Locate the cell with the specified text and output its (x, y) center coordinate. 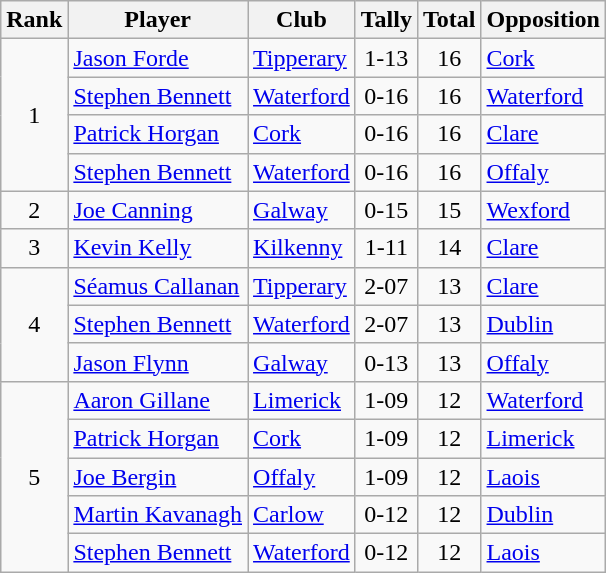
Total (449, 20)
1 (34, 115)
Club (302, 20)
1-11 (386, 248)
Rank (34, 20)
Opposition (543, 20)
5 (34, 476)
15 (449, 210)
Kilkenny (302, 248)
Wexford (543, 210)
Joe Canning (158, 210)
Martin Kavanagh (158, 515)
Player (158, 20)
Joe Bergin (158, 477)
Tally (386, 20)
1-13 (386, 58)
Séamus Callanan (158, 286)
0-15 (386, 210)
Kevin Kelly (158, 248)
Jason Forde (158, 58)
2 (34, 210)
14 (449, 248)
Carlow (302, 515)
4 (34, 324)
Aaron Gillane (158, 400)
0-13 (386, 362)
3 (34, 248)
Jason Flynn (158, 362)
